Identify which cell holds the provided text, then report its (X, Y) central coordinate. 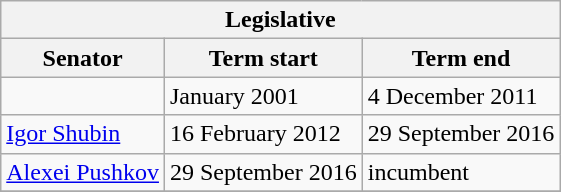
January 2001 (263, 96)
Senator (83, 58)
incumbent (461, 172)
4 December 2011 (461, 96)
16 February 2012 (263, 134)
Term end (461, 58)
Igor Shubin (83, 134)
Alexei Pushkov (83, 172)
Legislative (280, 20)
Term start (263, 58)
